Return [x, y] of the center of cell containing provided text 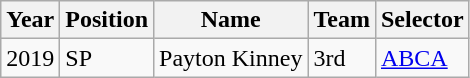
2019 [30, 58]
Selector [422, 20]
Year [30, 20]
Position [107, 20]
3rd [342, 58]
ABCA [422, 58]
Name [231, 20]
Team [342, 20]
SP [107, 58]
Payton Kinney [231, 58]
